For the text-containing cell, return its midpoint in [X, Y] coordinate format. 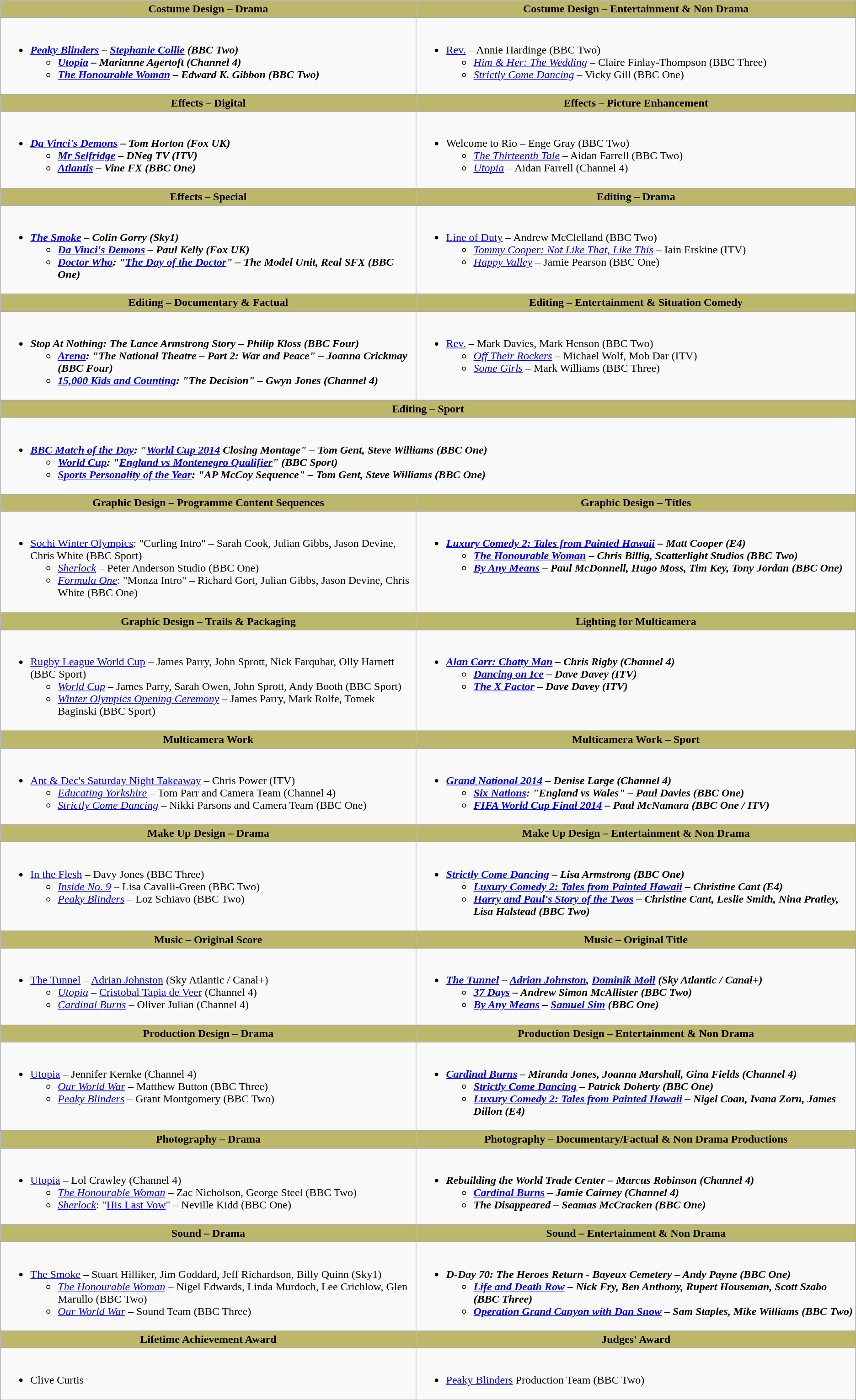
Production Design – Entertainment & Non Drama [636, 1033]
Multicamera Work – Sport [636, 740]
The Tunnel – Adrian Johnston (Sky Atlantic / Canal+)Utopia – Cristobal Tapia de Veer (Channel 4)Cardinal Burns – Oliver Julian (Channel 4) [209, 987]
Lighting for Multicamera [636, 621]
Sound – Drama [209, 1233]
The Smoke – Colin Gorry (Sky1)Da Vinci's Demons – Paul Kelly (Fox UK)Doctor Who: "The Day of the Doctor" – The Model Unit, Real SFX (BBC One) [209, 250]
Utopia – Jennifer Kernke (Channel 4)Our World War – Matthew Button (BBC Three)Peaky Blinders – Grant Montgomery (BBC Two) [209, 1086]
Judges' Award [636, 1339]
Graphic Design – Titles [636, 502]
Line of Duty – Andrew McClelland (BBC Two)Tommy Cooper: Not Like That, Like This – Iain Erskine (ITV)Happy Valley – Jamie Pearson (BBC One) [636, 250]
Make Up Design – Drama [209, 834]
Rev. – Annie Hardinge (BBC Two)Him & Her: The Wedding – Claire Finlay-Thompson (BBC Three)Strictly Come Dancing – Vicky Gill (BBC One) [636, 56]
Rebuilding the World Trade Center – Marcus Robinson (Channel 4)Cardinal Burns – Jamie Cairney (Channel 4)The Disappeared – Seamas McCracken (BBC One) [636, 1186]
Costume Design – Entertainment & Non Drama [636, 9]
Editing – Documentary & Factual [209, 303]
The Tunnel – Adrian Johnston, Dominik Moll (Sky Atlantic / Canal+)37 Days – Andrew Simon McAllister (BBC Two)By Any Means – Samuel Sim (BBC One) [636, 987]
Graphic Design – Programme Content Sequences [209, 502]
Effects – Digital [209, 103]
Music – Original Title [636, 940]
Editing – Drama [636, 197]
Alan Carr: Chatty Man – Chris Rigby (Channel 4)Dancing on Ice – Dave Davey (ITV)The X Factor – Dave Davey (ITV) [636, 680]
Photography – Drama [209, 1139]
Multicamera Work [209, 740]
Clive Curtis [209, 1373]
Peaky Blinders Production Team (BBC Two) [636, 1373]
Costume Design – Drama [209, 9]
Production Design – Drama [209, 1033]
Photography – Documentary/Factual & Non Drama Productions [636, 1139]
Editing – Sport [428, 409]
Utopia – Lol Crawley (Channel 4)The Honourable Woman – Zac Nicholson, George Steel (BBC Two)Sherlock: "His Last Vow" – Neville Kidd (BBC One) [209, 1186]
Da Vinci's Demons – Tom Horton (Fox UK)Mr Selfridge – DNeg TV (ITV)Atlantis – Vine FX (BBC One) [209, 150]
Effects – Picture Enhancement [636, 103]
Make Up Design – Entertainment & Non Drama [636, 834]
Graphic Design – Trails & Packaging [209, 621]
Peaky Blinders – Stephanie Collie (BBC Two)Utopia – Marianne Agertoft (Channel 4)The Honourable Woman – Edward K. Gibbon (BBC Two) [209, 56]
In the Flesh – Davy Jones (BBC Three)Inside No. 9 – Lisa Cavalli-Green (BBC Two)Peaky Blinders – Loz Schiavo (BBC Two) [209, 887]
Welcome to Rio – Enge Gray (BBC Two)The Thirteenth Tale – Aidan Farrell (BBC Two)Utopia – Aidan Farrell (Channel 4) [636, 150]
Sound – Entertainment & Non Drama [636, 1233]
Lifetime Achievement Award [209, 1339]
Rev. – Mark Davies, Mark Henson (BBC Two)Off Their Rockers – Michael Wolf, Mob Dar (ITV)Some Girls – Mark Williams (BBC Three) [636, 356]
Music – Original Score [209, 940]
Effects – Special [209, 197]
Editing – Entertainment & Situation Comedy [636, 303]
